Search for the cell housing the specified text and yield its [X, Y] center coordinate. 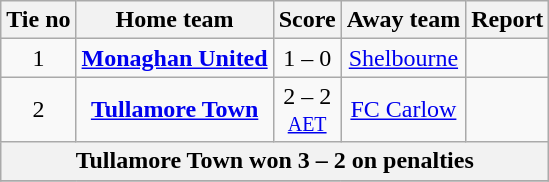
1 [38, 58]
Shelbourne [404, 58]
Tie no [38, 20]
Report [508, 20]
Home team [174, 20]
Score [307, 20]
2 – 2 AET [307, 110]
2 [38, 110]
Tullamore Town [174, 110]
Tullamore Town won 3 – 2 on penalties [275, 161]
Monaghan United [174, 58]
Away team [404, 20]
FC Carlow [404, 110]
1 – 0 [307, 58]
